Extract the (X, Y) coordinate from the center of the cell holding the provided text.  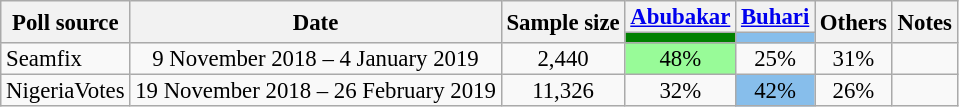
Sample size (563, 22)
25% (776, 59)
Poll source (66, 22)
Notes (924, 22)
42% (776, 91)
Date (316, 22)
Seamfix (66, 59)
11,326 (563, 91)
31% (854, 59)
NigeriaVotes (66, 91)
26% (854, 91)
Others (854, 22)
9 November 2018 – 4 January 2019 (316, 59)
19 November 2018 – 26 February 2019 (316, 91)
48% (680, 59)
Buhari (776, 17)
2,440 (563, 59)
32% (680, 91)
Abubakar (680, 17)
